Find where the given text appears and provide that cell's center as [X, Y] coordinate. 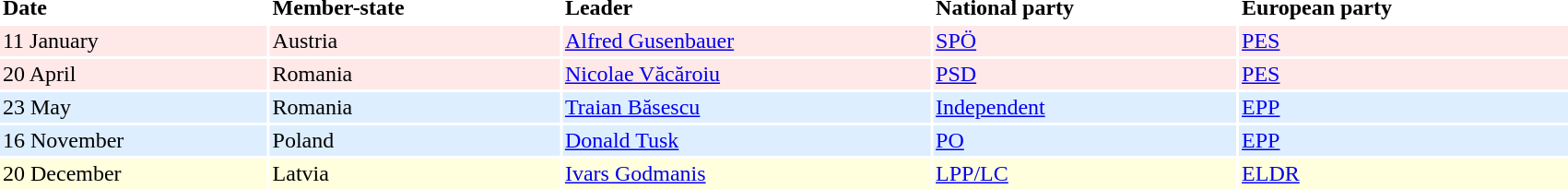
Austria [415, 41]
Ivars Godmanis [747, 173]
Nicolae Văcăroiu [747, 74]
Alfred Gusenbauer [747, 41]
20 April [134, 74]
20 December [134, 173]
16 November [134, 140]
Independent [1084, 107]
PO [1084, 140]
Traian Băsescu [747, 107]
SPÖ [1084, 41]
11 January [134, 41]
23 May [134, 107]
LPP/LC [1084, 173]
Donald Tusk [747, 140]
PSD [1084, 74]
Poland [415, 140]
ELDR [1403, 173]
Latvia [415, 173]
